Locate the cell with the specified text and output its (X, Y) center coordinate. 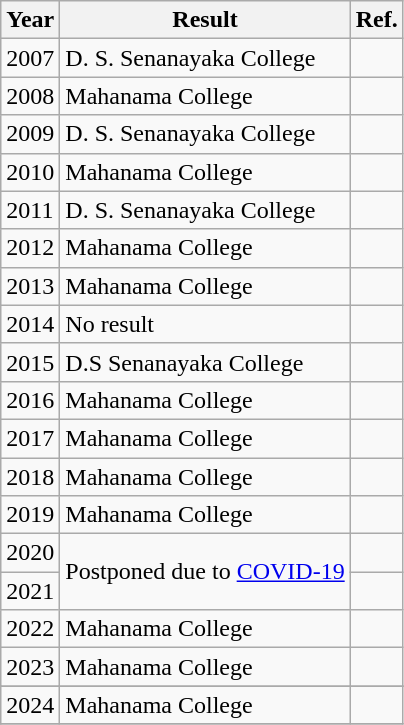
Ref. (376, 20)
2009 (30, 134)
2013 (30, 286)
No result (205, 324)
2010 (30, 172)
2018 (30, 477)
2017 (30, 438)
2020 (30, 553)
2014 (30, 324)
2019 (30, 515)
2023 (30, 667)
2007 (30, 58)
2008 (30, 96)
2016 (30, 400)
2012 (30, 248)
2022 (30, 629)
2015 (30, 362)
D.S Senanayaka College (205, 362)
Postponed due to COVID-19 (205, 572)
Year (30, 20)
2021 (30, 591)
2011 (30, 210)
2024 (30, 705)
Result (205, 20)
